Output the [x, y] coordinate of the center of the cell containing the given text.  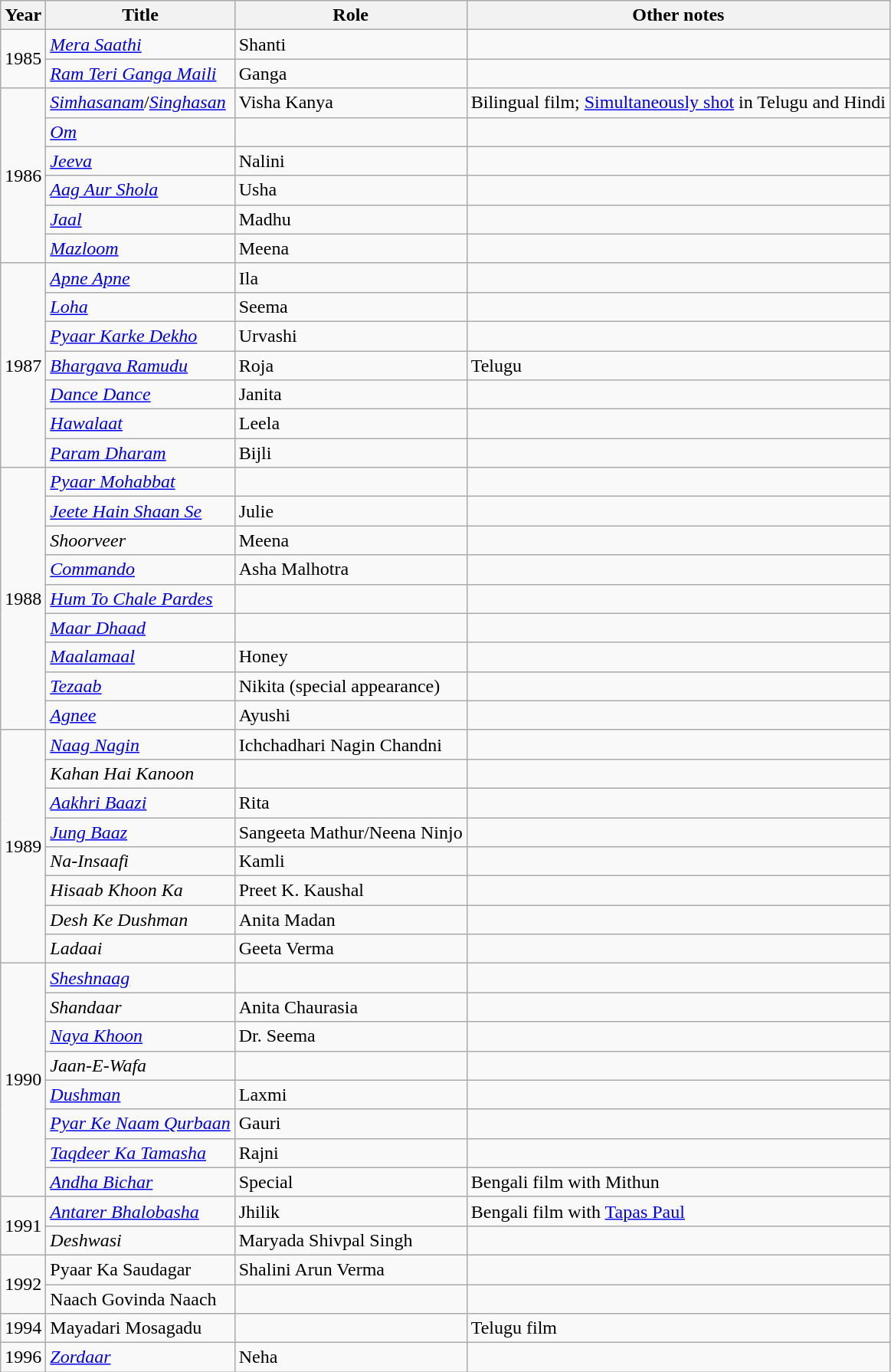
Andha Bichar [140, 1182]
Dr. Seema [351, 1036]
Maalamaal [140, 657]
1996 [23, 1357]
Pyaar Mohabbat [140, 482]
Preet K. Kaushal [351, 891]
Bilingual film; Simultaneously shot in Telugu and Hindi [678, 103]
Jeete Hain Shaan Se [140, 511]
Rita [351, 803]
Jeeva [140, 161]
1985 [23, 59]
Pyar Ke Naam Qurbaan [140, 1124]
Title [140, 15]
Ila [351, 277]
Om [140, 132]
Jhilik [351, 1211]
Ladaai [140, 949]
Desh Ke Dushman [140, 920]
Anita Madan [351, 920]
Neha [351, 1357]
Roja [351, 366]
Seema [351, 307]
Year [23, 15]
1986 [23, 176]
Leela [351, 424]
Hisaab Khoon Ka [140, 891]
Mazloom [140, 248]
Aag Aur Shola [140, 190]
Dushman [140, 1095]
Telugu film [678, 1328]
1989 [23, 846]
Telugu [678, 366]
Tezaab [140, 686]
Ram Teri Ganga Maili [140, 74]
Other notes [678, 15]
1992 [23, 1284]
Agnee [140, 715]
Ganga [351, 74]
Antarer Bhalobasha [140, 1211]
Taqdeer Ka Tamasha [140, 1153]
Simhasanam/Singhasan [140, 103]
Janita [351, 395]
Julie [351, 511]
Nalini [351, 161]
Naya Khoon [140, 1036]
1988 [23, 599]
Asha Malhotra [351, 569]
Dance Dance [140, 395]
Maryada Shivpal Singh [351, 1240]
Ichchadhari Nagin Chandni [351, 744]
Urvashi [351, 336]
Loha [140, 307]
Kahan Hai Kanoon [140, 773]
Special [351, 1182]
Param Dharam [140, 453]
Na-Insaafi [140, 862]
Maar Dhaad [140, 628]
1991 [23, 1226]
Sangeeta Mathur/Neena Ninjo [351, 832]
Mayadari Mosagadu [140, 1328]
Shanti [351, 44]
Rajni [351, 1153]
1987 [23, 365]
Bengali film with Mithun [678, 1182]
Sheshnaag [140, 978]
Kamli [351, 862]
Visha Kanya [351, 103]
Jaal [140, 219]
Madhu [351, 219]
Geeta Verma [351, 949]
Deshwasi [140, 1240]
Commando [140, 569]
Jaan-E-Wafa [140, 1065]
Laxmi [351, 1095]
Apne Apne [140, 277]
Naach Govinda Naach [140, 1299]
Mera Saathi [140, 44]
Naag Nagin [140, 744]
1990 [23, 1080]
Zordaar [140, 1357]
Pyaar Ka Saudagar [140, 1269]
Shalini Arun Verma [351, 1269]
Bijli [351, 453]
Nikita (special appearance) [351, 686]
Jung Baaz [140, 832]
Anita Chaurasia [351, 1007]
Shoorveer [140, 540]
Bengali film with Tapas Paul [678, 1211]
1994 [23, 1328]
Pyaar Karke Dekho [140, 336]
Usha [351, 190]
Honey [351, 657]
Role [351, 15]
Hum To Chale Pardes [140, 599]
Gauri [351, 1124]
Ayushi [351, 715]
Hawalaat [140, 424]
Bhargava Ramudu [140, 366]
Shandaar [140, 1007]
Aakhri Baazi [140, 803]
